Find where the given text appears and provide that cell's center as (X, Y) coordinate. 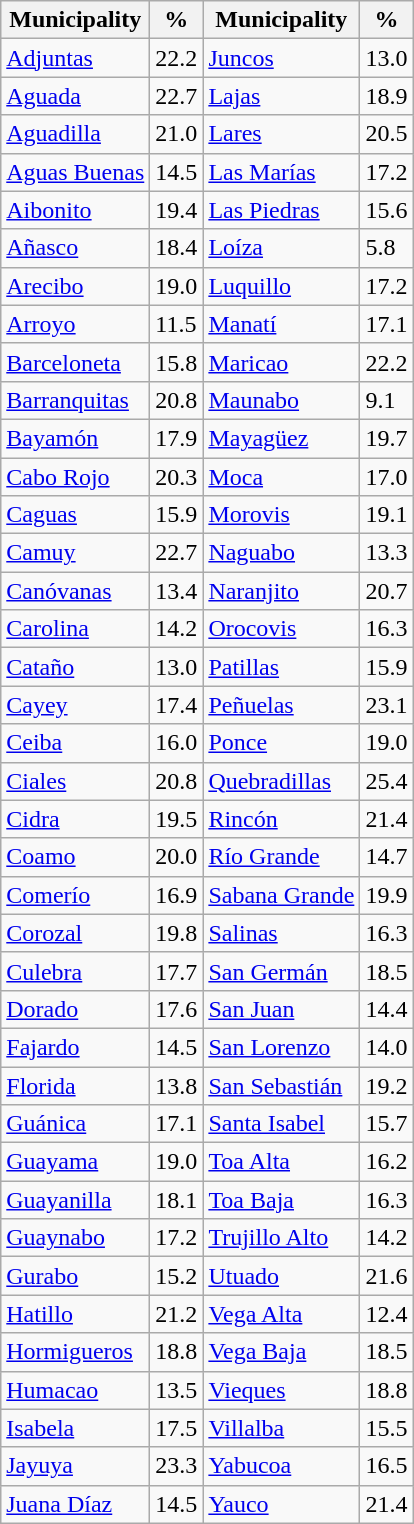
19.9 (386, 895)
Cidra (76, 819)
Culebra (76, 971)
19.8 (176, 933)
Maunabo (282, 400)
Camuy (76, 553)
Las Piedras (282, 210)
16.9 (176, 895)
San Sebastián (282, 1085)
Florida (76, 1085)
21.6 (386, 1276)
Hatillo (76, 1314)
Cataño (76, 667)
Caguas (76, 515)
Ceiba (76, 743)
Barceloneta (76, 362)
Yauco (282, 1504)
15.8 (176, 362)
San Juan (282, 1009)
Barranquitas (76, 400)
San Germán (282, 971)
Guayanilla (76, 1200)
Carolina (76, 629)
19.4 (176, 210)
15.6 (386, 210)
Loíza (282, 248)
15.2 (176, 1276)
Bayamón (76, 438)
16.5 (386, 1466)
19.2 (386, 1085)
17.7 (176, 971)
Comerío (76, 895)
19.1 (386, 515)
Humacao (76, 1390)
20.3 (176, 477)
21.0 (176, 134)
13.8 (176, 1085)
Patillas (282, 667)
Guayama (76, 1162)
Coamo (76, 857)
Canóvanas (76, 591)
Arecibo (76, 286)
17.9 (176, 438)
Naranjito (282, 591)
Juncos (282, 58)
Corozal (76, 933)
Rincón (282, 819)
Morovis (282, 515)
17.5 (176, 1428)
Arroyo (76, 324)
Toa Baja (282, 1200)
14.7 (386, 857)
Trujillo Alto (282, 1238)
17.4 (176, 705)
18.1 (176, 1200)
Utuado (282, 1276)
Naguabo (282, 553)
Sabana Grande (282, 895)
Mayagüez (282, 438)
Ponce (282, 743)
Toa Alta (282, 1162)
19.5 (176, 819)
Orocovis (282, 629)
Adjuntas (76, 58)
20.0 (176, 857)
17.0 (386, 477)
12.4 (386, 1314)
Fajardo (76, 1047)
Moca (282, 477)
Las Marías (282, 172)
Isabela (76, 1428)
Juana Díaz (76, 1504)
Vega Baja (282, 1352)
21.2 (176, 1314)
Gurabo (76, 1276)
Ciales (76, 781)
Villalba (282, 1428)
20.7 (386, 591)
Río Grande (282, 857)
Dorado (76, 1009)
5.8 (386, 248)
Maricao (282, 362)
17.6 (176, 1009)
23.3 (176, 1466)
25.4 (386, 781)
Peñuelas (282, 705)
Quebradillas (282, 781)
Cayey (76, 705)
Guánica (76, 1124)
San Lorenzo (282, 1047)
Manatí (282, 324)
Lajas (282, 96)
Aguas Buenas (76, 172)
16.2 (386, 1162)
9.1 (386, 400)
Santa Isabel (282, 1124)
19.7 (386, 438)
13.5 (176, 1390)
Guaynabo (76, 1238)
Salinas (282, 933)
Vieques (282, 1390)
Añasco (76, 248)
Luquillo (282, 286)
20.5 (386, 134)
14.0 (386, 1047)
Lares (282, 134)
Yabucoa (282, 1466)
15.7 (386, 1124)
Aibonito (76, 210)
13.4 (176, 591)
23.1 (386, 705)
Jayuya (76, 1466)
11.5 (176, 324)
Vega Alta (282, 1314)
Aguada (76, 96)
18.9 (386, 96)
Hormigueros (76, 1352)
Cabo Rojo (76, 477)
18.4 (176, 248)
16.0 (176, 743)
14.4 (386, 1009)
Aguadilla (76, 134)
13.3 (386, 553)
15.5 (386, 1428)
